Scan for the cell matching the given text and deliver its [X, Y] coordinate at center. 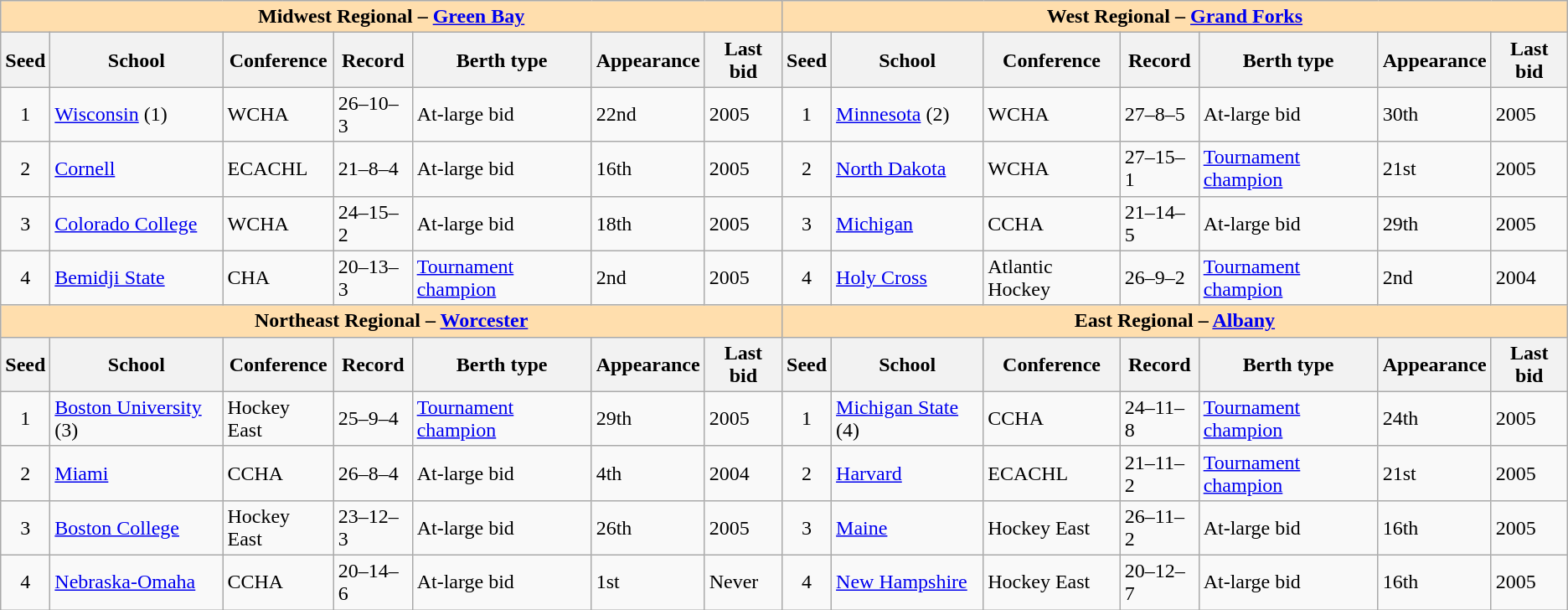
North Dakota [908, 169]
4th [648, 473]
26–11–2 [1159, 528]
Harvard [908, 473]
Nebraska-Omaha [137, 582]
Minnesota (2) [908, 114]
23–12–3 [373, 528]
21–14–5 [1159, 223]
21–11–2 [1159, 473]
20–12–7 [1159, 582]
Boston College [137, 528]
27–8–5 [1159, 114]
22nd [648, 114]
18th [648, 223]
30th [1434, 114]
25–9–4 [373, 419]
CHA [278, 278]
Atlantic Hockey [1052, 278]
26–10–3 [373, 114]
Michigan [908, 223]
Maine [908, 528]
Holy Cross [908, 278]
24–15–2 [373, 223]
Midwest Regional – Green Bay [392, 17]
Cornell [137, 169]
Bemidji State [137, 278]
20–14–6 [373, 582]
24–11–8 [1159, 419]
New Hampshire [908, 582]
26–9–2 [1159, 278]
26–8–4 [373, 473]
East Regional – Albany [1175, 321]
20–13–3 [373, 278]
West Regional – Grand Forks [1175, 17]
24th [1434, 419]
21–8–4 [373, 169]
Northeast Regional – Worcester [392, 321]
Never [743, 582]
1st [648, 582]
Colorado College [137, 223]
Boston University (3) [137, 419]
26th [648, 528]
27–15–1 [1159, 169]
Wisconsin (1) [137, 114]
Miami [137, 473]
Michigan State (4) [908, 419]
